For the text-containing cell, return its midpoint in (x, y) coordinate format. 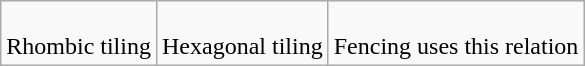
Rhombic tiling (79, 34)
Fencing uses this relation (456, 34)
Hexagonal tiling (242, 34)
